Return (X, Y) of the center of cell containing provided text 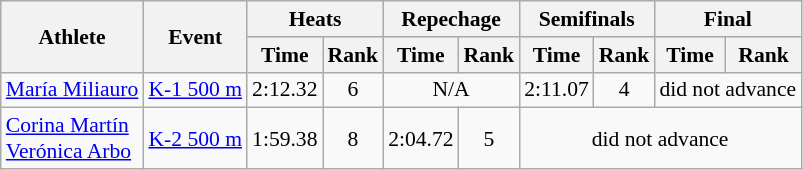
2:04.72 (420, 138)
Athlete (72, 36)
Corina MartínVerónica Arbo (72, 138)
6 (354, 90)
4 (624, 90)
Heats (315, 19)
2:11.07 (556, 90)
Repechage (451, 19)
Semifinals (586, 19)
Event (195, 36)
N/A (451, 90)
Final (728, 19)
5 (490, 138)
María Miliauro (72, 90)
1:59.38 (284, 138)
K-2 500 m (195, 138)
K-1 500 m (195, 90)
8 (354, 138)
2:12.32 (284, 90)
